Detect which cell encompasses the target text, then output its (x, y) center coordinate. 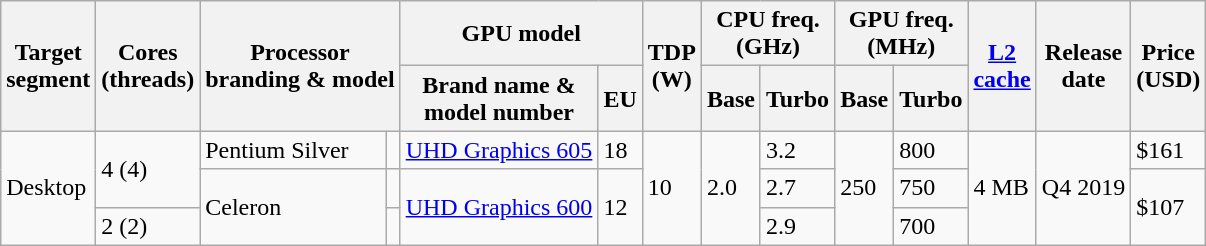
$161 (1168, 150)
Price(USD) (1168, 66)
700 (931, 226)
Desktop (48, 188)
4 (4) (148, 169)
Brand name &model number (499, 98)
Q4 2019 (1083, 188)
UHD Graphics 600 (499, 207)
GPU model (521, 34)
CPU freq.(GHz) (768, 34)
250 (864, 188)
Processorbranding & model (300, 66)
750 (931, 188)
2.0 (730, 188)
TDP(W) (672, 66)
2.7 (797, 188)
2 (2) (148, 226)
EU (620, 98)
Cores(threads) (148, 66)
Celeron (294, 207)
18 (620, 150)
Pentium Silver (294, 150)
10 (672, 188)
$107 (1168, 207)
Targetsegment (48, 66)
4 MB (1002, 188)
UHD Graphics 605 (499, 150)
12 (620, 207)
2.9 (797, 226)
GPU freq.(MHz) (902, 34)
800 (931, 150)
Releasedate (1083, 66)
L2cache (1002, 66)
3.2 (797, 150)
